Detect which cell encompasses the target text, then output its [X, Y] center coordinate. 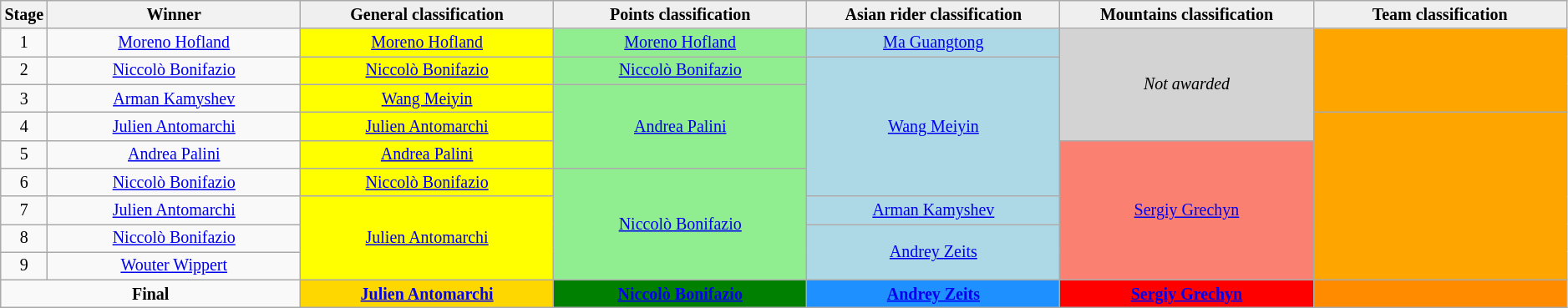
Ma Guangtong [934, 43]
Winner [174, 15]
1 [24, 43]
Asian rider classification [934, 15]
2 [24, 70]
Points classification [680, 15]
General classification [428, 15]
7 [24, 210]
Mountains classification [1186, 15]
Final [150, 294]
Team classification [1440, 15]
5 [24, 154]
9 [24, 265]
Not awarded [1186, 85]
8 [24, 239]
Stage [24, 15]
Wouter Wippert [174, 265]
4 [24, 127]
6 [24, 182]
3 [24, 98]
